Pinpoint the cell where the given text exists, returning its (x, y) midpoint coordinate. 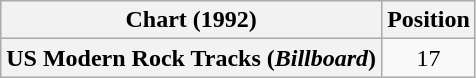
Position (429, 20)
US Modern Rock Tracks (Billboard) (192, 58)
Chart (1992) (192, 20)
17 (429, 58)
